For the text-containing cell, return its midpoint in [x, y] coordinate format. 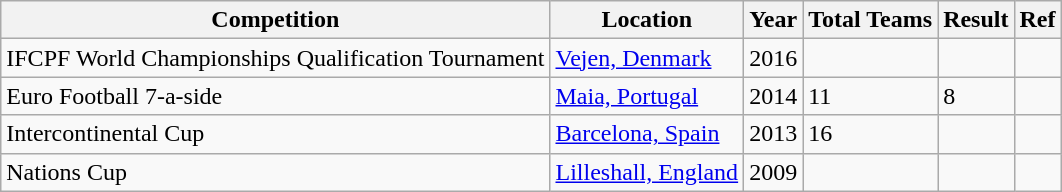
Vejen, Denmark [647, 58]
Result [976, 20]
Nations Cup [276, 172]
Total Teams [870, 20]
Location [647, 20]
2009 [774, 172]
8 [976, 96]
2014 [774, 96]
IFCPF World Championships Qualification Tournament [276, 58]
16 [870, 134]
Intercontinental Cup [276, 134]
11 [870, 96]
Year [774, 20]
Competition [276, 20]
Maia, Portugal [647, 96]
Barcelona, Spain [647, 134]
Euro Football 7-a-side [276, 96]
Ref [1038, 20]
2016 [774, 58]
2013 [774, 134]
Lilleshall, England [647, 172]
